Return the (x, y) coordinate for the center point of the cell that contains the specified text.  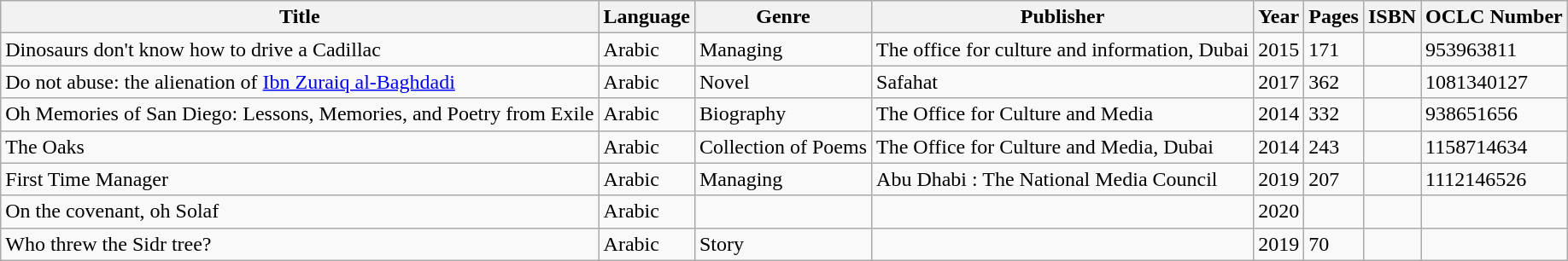
Biography (782, 114)
243 (1334, 147)
Dinosaurs don't know how to drive a Cadillac (300, 49)
Story (782, 244)
953963811 (1495, 49)
70 (1334, 244)
The Office for Culture and Media, Dubai (1062, 147)
On the covenant, oh Solaf (300, 212)
The Office for Culture and Media (1062, 114)
207 (1334, 179)
The office for culture and information, Dubai (1062, 49)
Oh Memories of San Diego: Lessons, Memories, and Poetry from Exile (300, 114)
The Oaks (300, 147)
OCLC Number (1495, 17)
2017 (1279, 82)
Do not abuse: the alienation of Ibn Zuraiq al-Baghdadi (300, 82)
ISBN (1392, 17)
Genre (782, 17)
171 (1334, 49)
362 (1334, 82)
First Time Manager (300, 179)
2020 (1279, 212)
Novel (782, 82)
Title (300, 17)
Safahat (1062, 82)
Year (1279, 17)
Abu Dhabi : The National Media Council (1062, 179)
938651656 (1495, 114)
332 (1334, 114)
1081340127 (1495, 82)
1158714634 (1495, 147)
1112146526 (1495, 179)
Publisher (1062, 17)
Pages (1334, 17)
2015 (1279, 49)
Collection of Poems (782, 147)
Language (647, 17)
Who threw the Sidr tree? (300, 244)
